Output the (X, Y) coordinate of the center of the cell containing the given text.  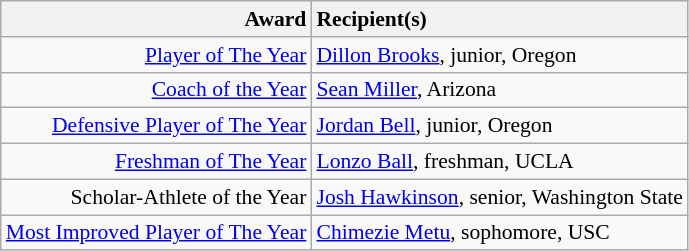
Dillon Brooks, junior, Oregon (499, 55)
Coach of the Year (156, 90)
Player of The Year (156, 55)
Defensive Player of The Year (156, 126)
Recipient(s) (499, 19)
Sean Miller, Arizona (499, 90)
Scholar-Athlete of the Year (156, 197)
Award (156, 19)
Chimezie Metu, sophomore, USC (499, 233)
Freshman of The Year (156, 162)
Jordan Bell, junior, Oregon (499, 126)
Most Improved Player of The Year (156, 233)
Lonzo Ball, freshman, UCLA (499, 162)
Josh Hawkinson, senior, Washington State (499, 197)
